Extract the (x, y) coordinate from the center of the cell holding the provided text.  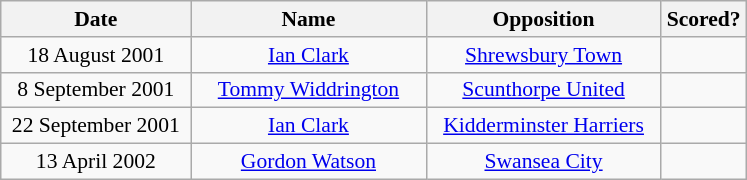
22 September 2001 (96, 126)
Opposition (544, 19)
Scunthorpe United (544, 90)
Kidderminster Harriers (544, 126)
Swansea City (544, 162)
Tommy Widdrington (308, 90)
Gordon Watson (308, 162)
Date (96, 19)
18 August 2001 (96, 55)
8 September 2001 (96, 90)
13 April 2002 (96, 162)
Scored? (704, 19)
Shrewsbury Town (544, 55)
Name (308, 19)
